For the text-containing cell, return its midpoint in [x, y] coordinate format. 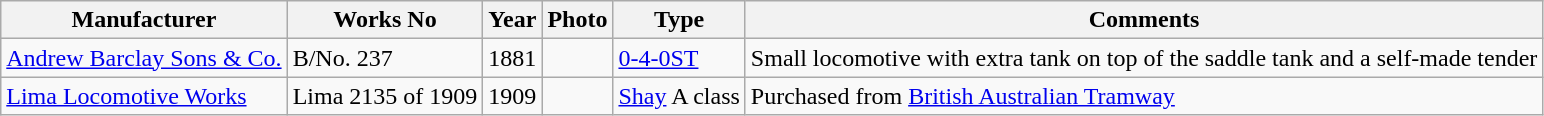
Lima 2135 of 1909 [385, 96]
Comments [1144, 20]
Manufacturer [144, 20]
1909 [512, 96]
B/No. 237 [385, 58]
Photo [578, 20]
Purchased from British Australian Tramway [1144, 96]
0-4-0ST [679, 58]
Andrew Barclay Sons & Co. [144, 58]
Type [679, 20]
Shay A class [679, 96]
Works No [385, 20]
1881 [512, 58]
Year [512, 20]
Lima Locomotive Works [144, 96]
Small locomotive with extra tank on top of the saddle tank and a self-made tender [1144, 58]
